Capture the cell that displays the provided text and extract its [X, Y] central coordinate. 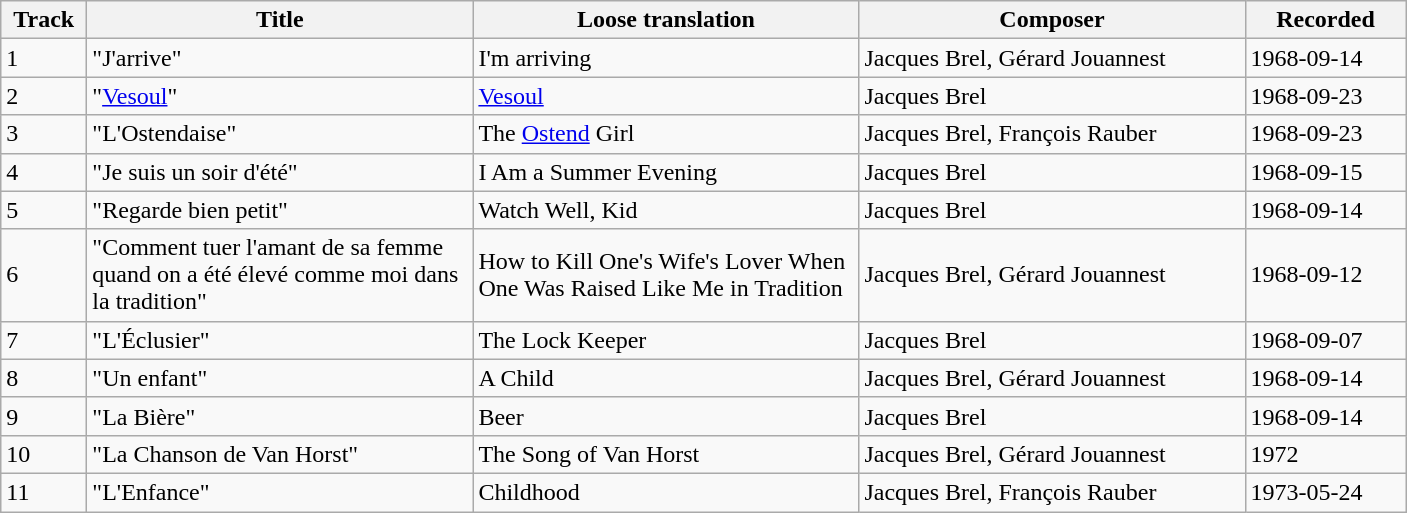
"L'Éclusier" [280, 340]
9 [44, 416]
Loose translation [666, 20]
Vesoul [666, 96]
10 [44, 454]
A Child [666, 378]
1968-09-07 [1326, 340]
I Am a Summer Evening [666, 172]
"L'Enfance" [280, 492]
"Un enfant" [280, 378]
Composer [1052, 20]
7 [44, 340]
Recorded [1326, 20]
1968-09-15 [1326, 172]
4 [44, 172]
How to Kill One's Wife's Lover When One Was Raised Like Me in Tradition [666, 275]
1968-09-12 [1326, 275]
"La Chanson de Van Horst" [280, 454]
"J'arrive" [280, 58]
"La Bière" [280, 416]
Beer [666, 416]
"Je suis un soir d'été" [280, 172]
"L'Ostendaise" [280, 134]
The Lock Keeper [666, 340]
Watch Well, Kid [666, 210]
5 [44, 210]
2 [44, 96]
The Ostend Girl [666, 134]
8 [44, 378]
1972 [1326, 454]
I'm arriving [666, 58]
Title [280, 20]
"Vesoul" [280, 96]
1973-05-24 [1326, 492]
11 [44, 492]
3 [44, 134]
Track [44, 20]
6 [44, 275]
"Comment tuer l'amant de sa femme quand on a été élevé comme moi dans la tradition" [280, 275]
The Song of Van Horst [666, 454]
Childhood [666, 492]
1 [44, 58]
"Regarde bien petit" [280, 210]
